Output the (x, y) coordinate of the center of the cell containing the given text.  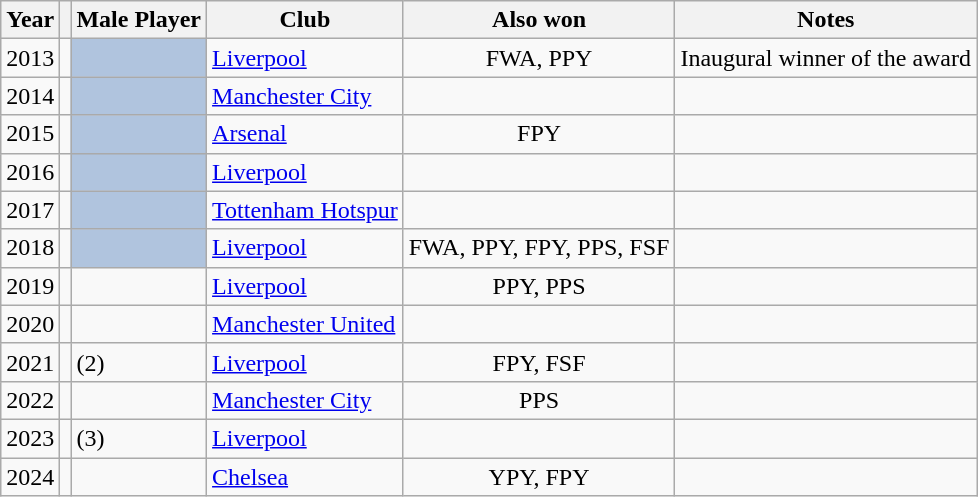
Club (306, 20)
FPY, FSF (539, 362)
2019 (30, 286)
2018 (30, 248)
Tottenham Hotspur (306, 210)
2014 (30, 96)
FPY (539, 134)
2017 (30, 210)
FWA, PPY, FPY, PPS, FSF (539, 248)
(2) (139, 362)
Manchester United (306, 324)
2013 (30, 58)
2015 (30, 134)
2020 (30, 324)
Male Player (139, 20)
2022 (30, 400)
(3) (139, 438)
Year (30, 20)
Notes (826, 20)
PPY, PPS (539, 286)
Inaugural winner of the award (826, 58)
Arsenal (306, 134)
YPY, FPY (539, 477)
2016 (30, 172)
PPS (539, 400)
2023 (30, 438)
Also won (539, 20)
2021 (30, 362)
Chelsea (306, 477)
2024 (30, 477)
FWA, PPY (539, 58)
